Determine the [x, y] coordinate at the center of the cell enclosing the given text.  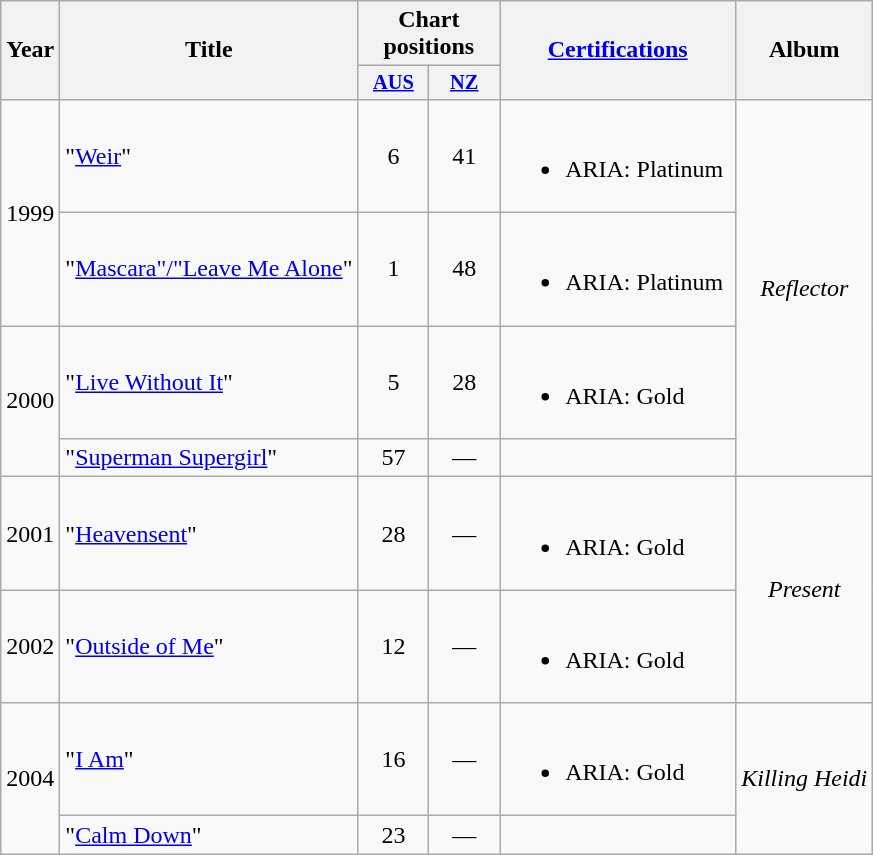
Present [804, 590]
2004 [30, 778]
57 [394, 458]
1999 [30, 212]
Album [804, 50]
"Live Without It" [209, 382]
5 [394, 382]
"Outside of Me" [209, 646]
12 [394, 646]
Certifications [618, 50]
Reflector [804, 288]
"I Am" [209, 760]
1 [394, 270]
2002 [30, 646]
Chart positions [429, 34]
23 [394, 835]
Title [209, 50]
AUS [394, 83]
48 [464, 270]
41 [464, 156]
Year [30, 50]
NZ [464, 83]
"Mascara"/"Leave Me Alone" [209, 270]
"Heavensent" [209, 534]
16 [394, 760]
"Calm Down" [209, 835]
Killing Heidi [804, 778]
"Superman Supergirl" [209, 458]
"Weir" [209, 156]
2000 [30, 402]
6 [394, 156]
2001 [30, 534]
